Output the [x, y] coordinate of the center of the cell containing the given text.  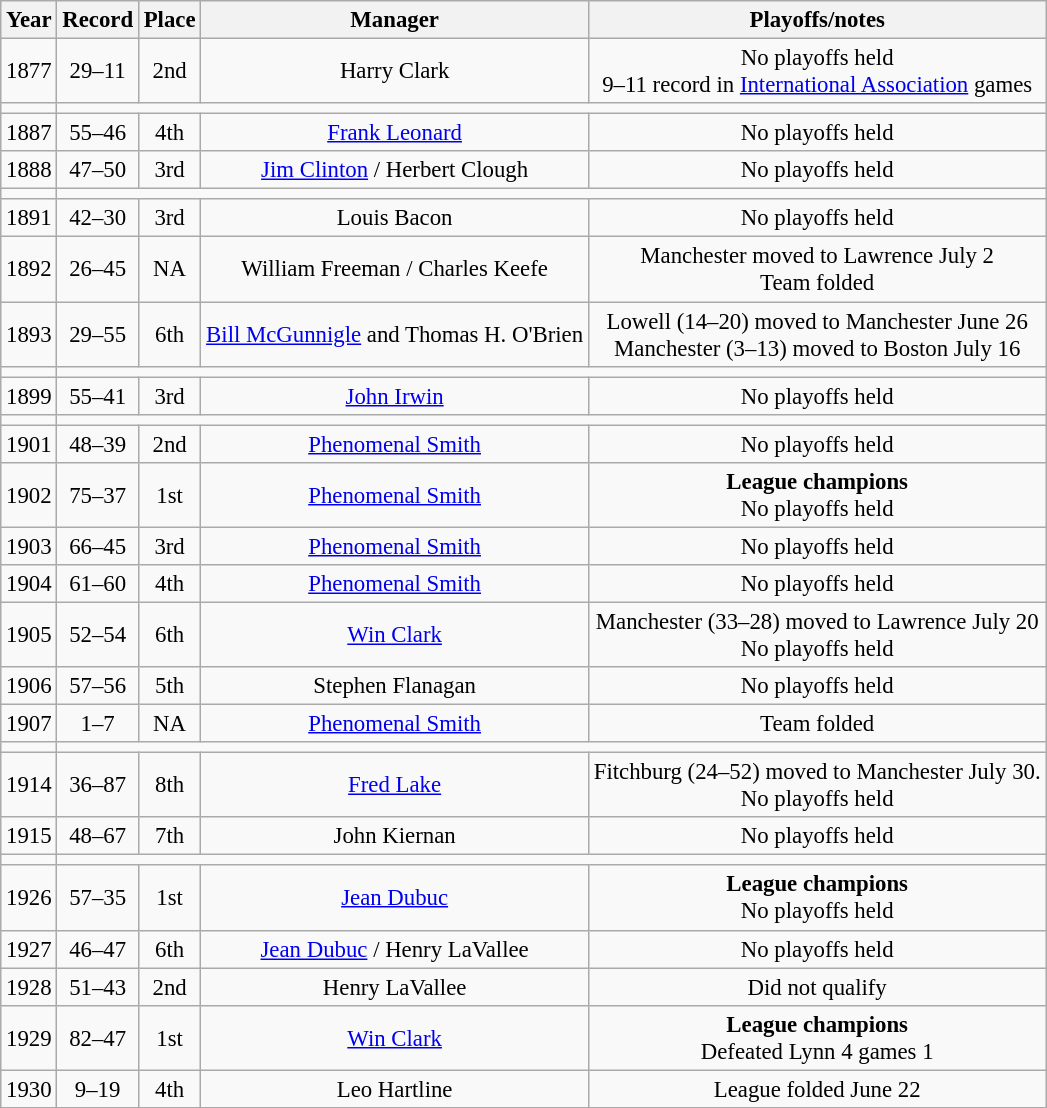
48–39 [98, 444]
Jim Clinton / Herbert Clough [395, 170]
Manchester (33–28) moved to Lawrence July 20 No playoffs held [817, 634]
Manchester moved to Lawrence July 2Team folded [817, 270]
1915 [29, 836]
1893 [29, 334]
51–43 [98, 987]
36–87 [98, 786]
Fitchburg (24–52) moved to Manchester July 30. No playoffs held [817, 786]
55–41 [98, 396]
1899 [29, 396]
Harry Clark [395, 72]
Frank Leonard [395, 133]
1–7 [98, 724]
Leo Hartline [395, 1089]
7th [169, 836]
75–37 [98, 496]
Bill McGunnigle and Thomas H. O'Brien [395, 334]
1877 [29, 72]
Fred Lake [395, 786]
66–45 [98, 546]
John Irwin [395, 396]
1928 [29, 987]
1905 [29, 634]
1929 [29, 1038]
Year [29, 20]
Place [169, 20]
1887 [29, 133]
1930 [29, 1089]
Lowell (14–20) moved to Manchester June 26 Manchester (3–13) moved to Boston July 16 [817, 334]
Henry LaVallee [395, 987]
42–30 [98, 219]
Louis Bacon [395, 219]
League folded June 22 [817, 1089]
1891 [29, 219]
29–11 [98, 72]
8th [169, 786]
26–45 [98, 270]
Playoffs/notes [817, 20]
1903 [29, 546]
1904 [29, 584]
Team folded [817, 724]
No playoffs held9–11 record in International Association games [817, 72]
1902 [29, 496]
55–46 [98, 133]
Did not qualify [817, 987]
William Freeman / Charles Keefe [395, 270]
47–50 [98, 170]
Stephen Flanagan [395, 686]
1906 [29, 686]
52–54 [98, 634]
1888 [29, 170]
Jean Dubuc [395, 898]
1926 [29, 898]
46–47 [98, 949]
Record [98, 20]
Jean Dubuc / Henry LaVallee [395, 949]
61–60 [98, 584]
1914 [29, 786]
1901 [29, 444]
5th [169, 686]
John Kiernan [395, 836]
29–55 [98, 334]
1892 [29, 270]
1927 [29, 949]
Manager [395, 20]
82–47 [98, 1038]
57–56 [98, 686]
League championsDefeated Lynn 4 games 1 [817, 1038]
57–35 [98, 898]
9–19 [98, 1089]
1907 [29, 724]
48–67 [98, 836]
